Scan for the cell matching the given text and deliver its (x, y) coordinate at center. 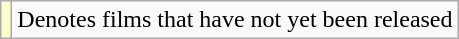
Denotes films that have not yet been released (235, 20)
